Pinpoint the cell where the given text exists, returning its (x, y) midpoint coordinate. 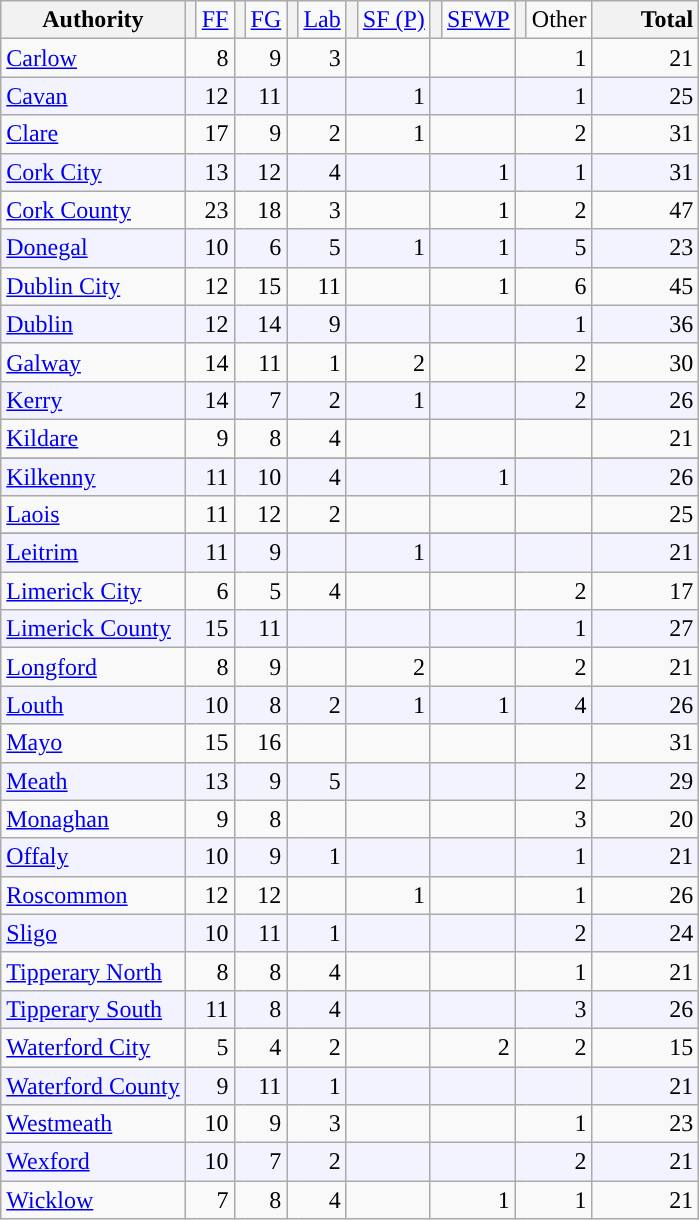
Galway (93, 362)
Limerick City (93, 591)
Tipperary North (93, 971)
Laois (93, 515)
Leitrim (93, 553)
FF (215, 20)
Limerick County (93, 629)
Donegal (93, 248)
27 (646, 629)
Authority (93, 20)
Total (646, 20)
Dublin (93, 324)
Sligo (93, 933)
Louth (93, 705)
Waterford County (93, 1085)
Kilkenny (93, 477)
Kildare (93, 438)
Meath (93, 781)
Other (559, 20)
Dublin City (93, 286)
Clare (93, 134)
29 (646, 781)
30 (646, 362)
Cork City (93, 172)
Waterford City (93, 1047)
24 (646, 933)
Monaghan (93, 819)
SF (P) (394, 20)
FG (266, 20)
Kerry (93, 400)
Wexford (93, 1162)
Carlow (93, 58)
Cavan (93, 96)
18 (260, 210)
Roscommon (93, 895)
Mayo (93, 743)
16 (260, 743)
Lab (322, 20)
SFWP (478, 20)
Cork County (93, 210)
Offaly (93, 857)
Longford (93, 667)
47 (646, 210)
36 (646, 324)
45 (646, 286)
Wicklow (93, 1200)
20 (646, 819)
Westmeath (93, 1124)
Tipperary South (93, 1009)
